For the text-containing cell, return its midpoint in [x, y] coordinate format. 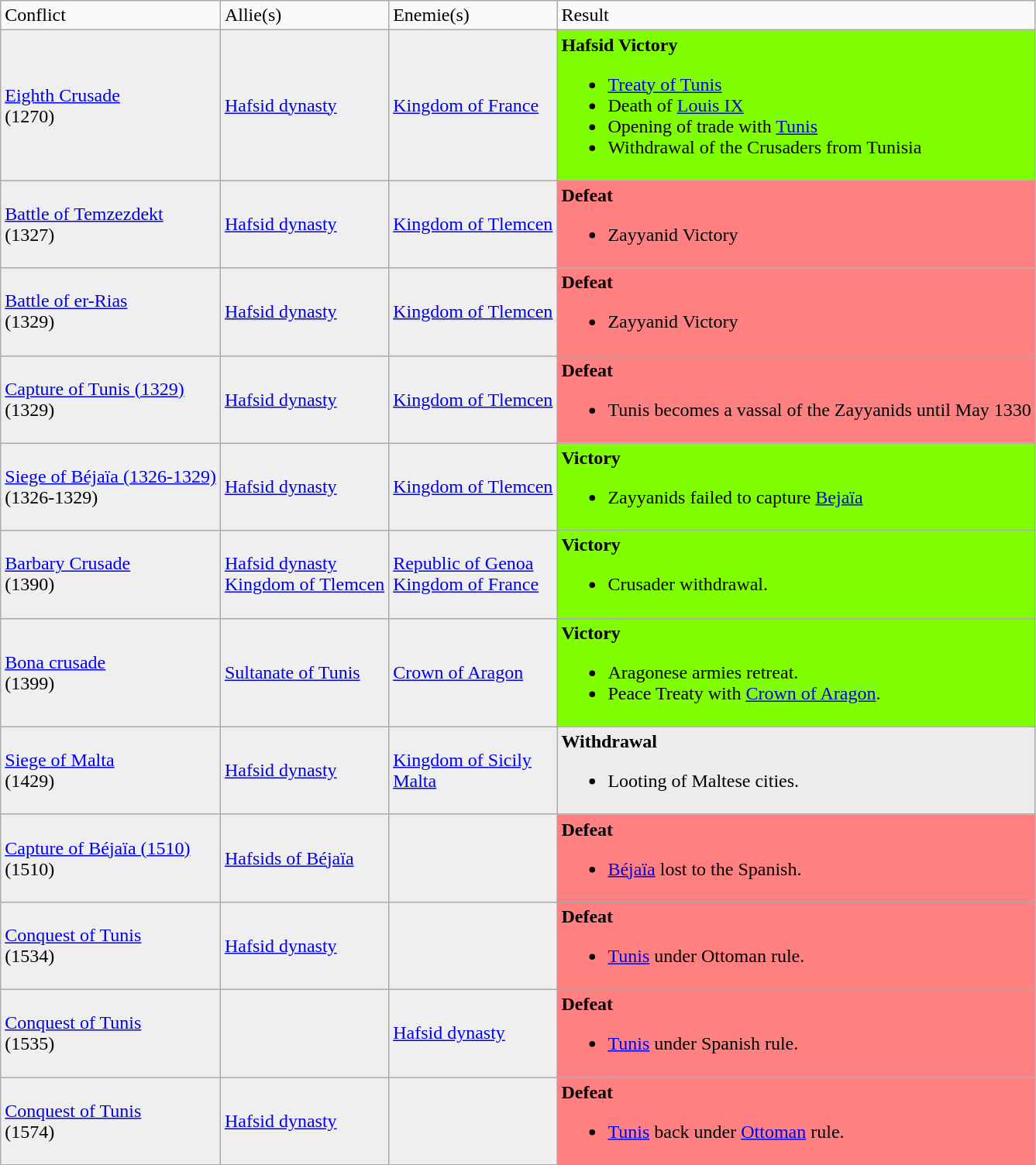
Conflict [111, 15]
Hafsid dynastyKingdom of Tlemcen [304, 575]
Conquest of Tunis(1535) [111, 1033]
Battle of er-Rias(1329) [111, 311]
Enemie(s) [473, 15]
Republic of Genoa Kingdom of France [473, 575]
DefeatTunis becomes a vassal of the Zayyanids until May 1330 [797, 400]
Capture of Béjaïa (1510)(1510) [111, 858]
Barbary Crusade(1390) [111, 575]
VictoryAragonese armies retreat.Peace Treaty with Crown of Aragon. [797, 672]
Conquest of Tunis(1534) [111, 945]
Bona crusade(1399) [111, 672]
Battle of Temzezdekt(1327) [111, 225]
Allie(s) [304, 15]
DefeatTunis under Ottoman rule. [797, 945]
Result [797, 15]
Conquest of Tunis(1574) [111, 1120]
VictoryZayyanids failed to capture Bejaïa [797, 486]
Siege of Malta(1429) [111, 770]
DefeatBéjaïa lost to the Spanish. [797, 858]
VictoryCrusader withdrawal. [797, 575]
Kingdom of Sicily Malta [473, 770]
WithdrawalLooting of Maltese cities. [797, 770]
Siege of Béjaïa (1326-1329)(1326-1329) [111, 486]
Kingdom of France [473, 105]
Sultanate of Tunis [304, 672]
DefeatTunis back under Ottoman rule. [797, 1120]
DefeatTunis under Spanish rule. [797, 1033]
Hafsid VictoryTreaty of TunisDeath of Louis IXOpening of trade with TunisWithdrawal of the Crusaders from Tunisia [797, 105]
Hafsids of Béjaïa [304, 858]
Capture of Tunis (1329)(1329) [111, 400]
Eighth Crusade(1270) [111, 105]
Crown of Aragon [473, 672]
